Locate the cell with the specified text and output its (X, Y) center coordinate. 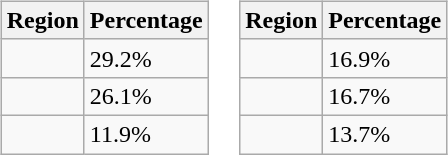
11.9% (146, 134)
13.7% (385, 134)
16.9% (385, 58)
29.2% (146, 58)
26.1% (146, 96)
16.7% (385, 96)
